Find where the given text appears and provide that cell's center as (X, Y) coordinate. 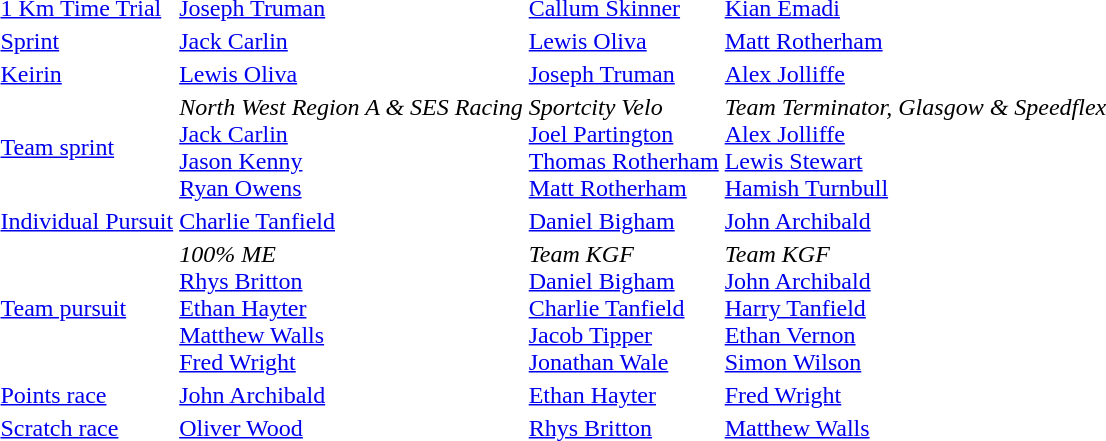
Sportcity VeloJoel Partington Thomas Rotherham Matt Rotherham (624, 148)
John Archibald (352, 395)
100% MERhys BrittonEthan Hayter Matthew Walls Fred Wright (352, 308)
Daniel Bigham (624, 221)
Jack Carlin (352, 41)
Charlie Tanfield (352, 221)
Joseph Truman (624, 74)
Team KGFDaniel Bigham Charlie Tanfield Jacob Tipper Jonathan Wale (624, 308)
Ethan Hayter (624, 395)
North West Region A & SES RacingJack Carlin Jason Kenny Ryan Owens (352, 148)
